Locate the cell with the specified text and output its [X, Y] center coordinate. 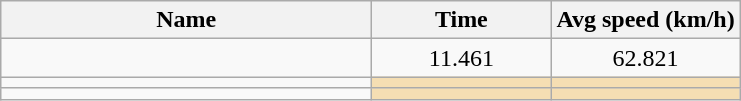
11.461 [462, 58]
Name [186, 20]
Avg speed (km/h) [646, 20]
Time [462, 20]
62.821 [646, 58]
